Return (x, y) of the center of cell containing provided text 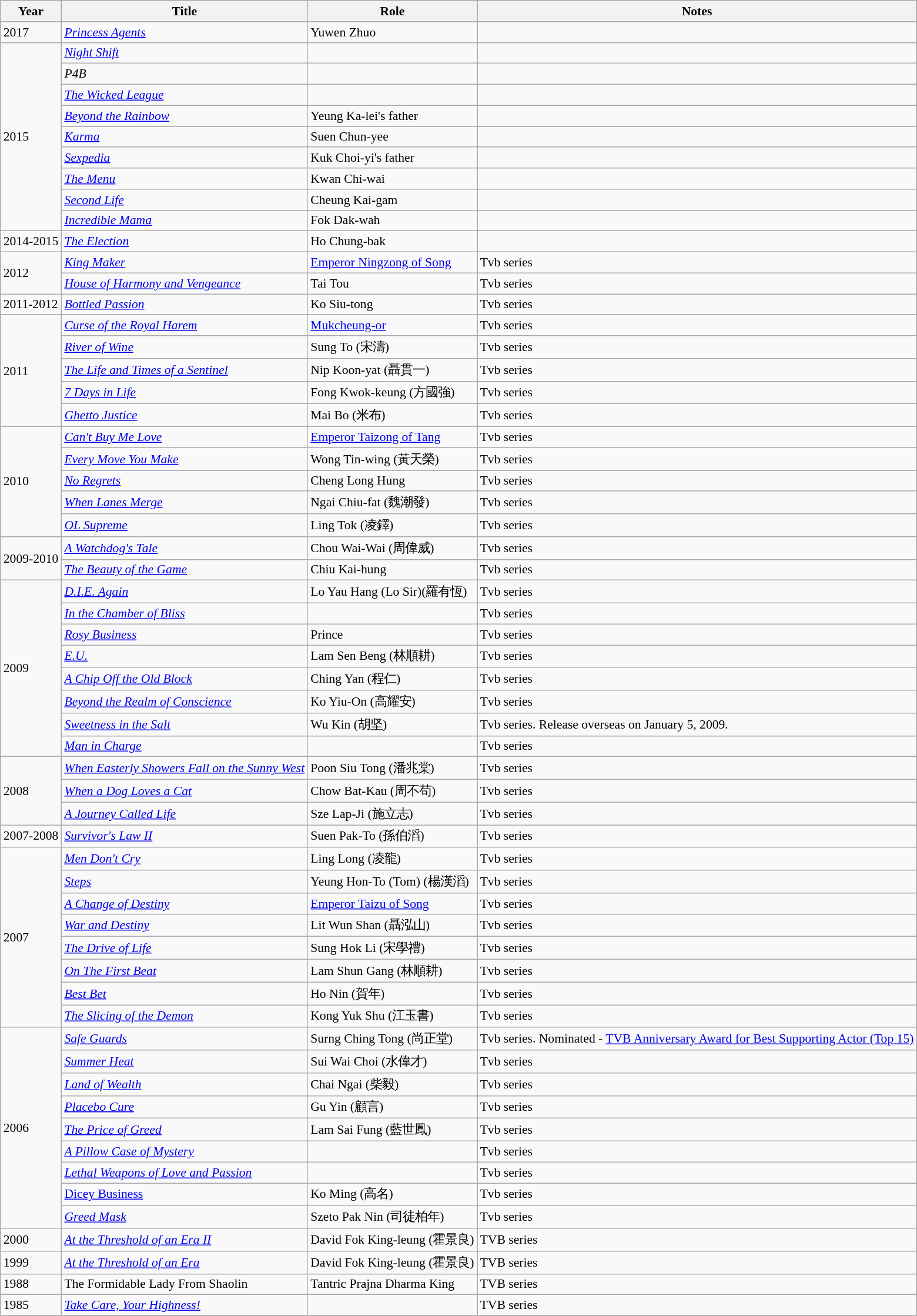
Dicey Business (185, 1195)
Prince (392, 634)
The Wicked League (185, 95)
Tai Tou (392, 283)
2014-2015 (31, 242)
E.U. (185, 656)
Best Bet (185, 994)
D.I.E. Again (185, 592)
On The First Beat (185, 971)
Yuwen Zhuo (392, 32)
Sung Hok Li (宋學禮) (392, 948)
Kuk Choi-yi's father (392, 158)
Mai Bo (米布) (392, 415)
The Life and Times of a Sentinel (185, 370)
The Beauty of the Game (185, 570)
Emperor Ningzong of Song (392, 263)
Night Shift (185, 53)
When Easterly Showers Fall on the Sunny West (185, 768)
At the Threshold of an Era II (185, 1240)
Ling Tok (凌鐸) (392, 526)
Lam Sen Beng (林順耕) (392, 656)
Fok Dak-wah (392, 221)
Emperor Taizu of Song (392, 904)
The Formidable Lady From Shaolin (185, 1284)
Ko Yiu-On (高耀安) (392, 702)
Notes (697, 11)
Rosy Business (185, 634)
Kong Yuk Shu (江玉書) (392, 1016)
2011-2012 (31, 305)
Men Don't Cry (185, 860)
The Drive of Life (185, 948)
Survivor's Law II (185, 836)
2009-2010 (31, 559)
Karma (185, 137)
Ko Ming (高名) (392, 1195)
Bottled Passion (185, 305)
Nip Koon-yat (聶貫一) (392, 370)
Ching Yan (程仁) (392, 680)
Kwan Chi-wai (392, 179)
A Chip Off the Old Block (185, 680)
Tvb series. Nominated - TVB Anniversary Award for Best Supporting Actor (Top 15) (697, 1040)
7 Days in Life (185, 393)
Steps (185, 882)
Surng Ching Tong (尚正堂) (392, 1040)
Gu Yin (顧言) (392, 1107)
2010 (31, 482)
The Menu (185, 179)
1999 (31, 1263)
Second Life (185, 200)
A Pillow Case of Mystery (185, 1152)
2009 (31, 669)
Beyond the Realm of Conscience (185, 702)
Tantric Prajna Dharma King (392, 1284)
Ngai Chiu-fat (魏潮發) (392, 503)
Can't Buy Me Love (185, 437)
2015 (31, 136)
Role (392, 11)
The Price of Greed (185, 1130)
2017 (31, 32)
Man in Charge (185, 746)
Curse of the Royal Harem (185, 326)
Ghetto Justice (185, 415)
River of Wine (185, 347)
Emperor Taizong of Tang (392, 437)
P4B (185, 74)
1985 (31, 1305)
Ho Chung-bak (392, 242)
Safe Guards (185, 1040)
Ling Long (凌龍) (392, 860)
Yeung Hon-To (Tom) (楊漢滔) (392, 882)
At the Threshold of an Era (185, 1263)
Chiu Kai-hung (392, 570)
2006 (31, 1128)
2007 (31, 938)
Fong Kwok-keung (方國強) (392, 393)
Greed Mask (185, 1217)
Chou Wai-Wai (周偉威) (392, 548)
Title (185, 11)
Take Care, Your Highness! (185, 1305)
Mukcheung-or (392, 326)
Princess Agents (185, 32)
Chai Ngai (柴毅) (392, 1084)
Sui Wai Choi (水偉才) (392, 1062)
Ho Nin (賀年) (392, 994)
Beyond the Rainbow (185, 116)
Szeto Pak Nin (司徒柏年) (392, 1217)
1988 (31, 1284)
The Election (185, 242)
Tvb series. Release overseas on January 5, 2009. (697, 724)
Lo Yau Hang (Lo Sir)(羅有恆) (392, 592)
Ko Siu-tong (392, 305)
Incredible Mama (185, 221)
Poon Siu Tong (潘兆棠) (392, 768)
Cheng Long Hung (392, 481)
Wong Tin-wing (黃天榮) (392, 459)
Lam Sai Fung (藍世鳳) (392, 1130)
Sexpedia (185, 158)
House of Harmony and Vengeance (185, 283)
Suen Chun-yee (392, 137)
Sung To (宋濤) (392, 347)
2008 (31, 791)
A Watchdog's Tale (185, 548)
Year (31, 11)
A Journey Called Life (185, 814)
Sze Lap-Ji (施立志) (392, 814)
Land of Wealth (185, 1084)
OL Supreme (185, 526)
2011 (31, 371)
Placebo Cure (185, 1107)
Lit Wun Shan (聶泓山) (392, 926)
2007-2008 (31, 836)
In the Chamber of Bliss (185, 614)
When Lanes Merge (185, 503)
Every Move You Make (185, 459)
Yeung Ka-lei's father (392, 116)
Wu Kin (胡坚) (392, 724)
Sweetness in the Salt (185, 724)
Cheung Kai-gam (392, 200)
Lethal Weapons of Love and Passion (185, 1173)
Summer Heat (185, 1062)
Lam Shun Gang (林順耕) (392, 971)
When a Dog Loves a Cat (185, 791)
Chow Bat-Kau (周不苟) (392, 791)
A Change of Destiny (185, 904)
Suen Pak-To (孫伯滔) (392, 836)
The Slicing of the Demon (185, 1016)
2012 (31, 273)
2000 (31, 1240)
King Maker (185, 263)
No Regrets (185, 481)
War and Destiny (185, 926)
